Return the [X, Y] coordinate for the center point of the cell that contains the specified text.  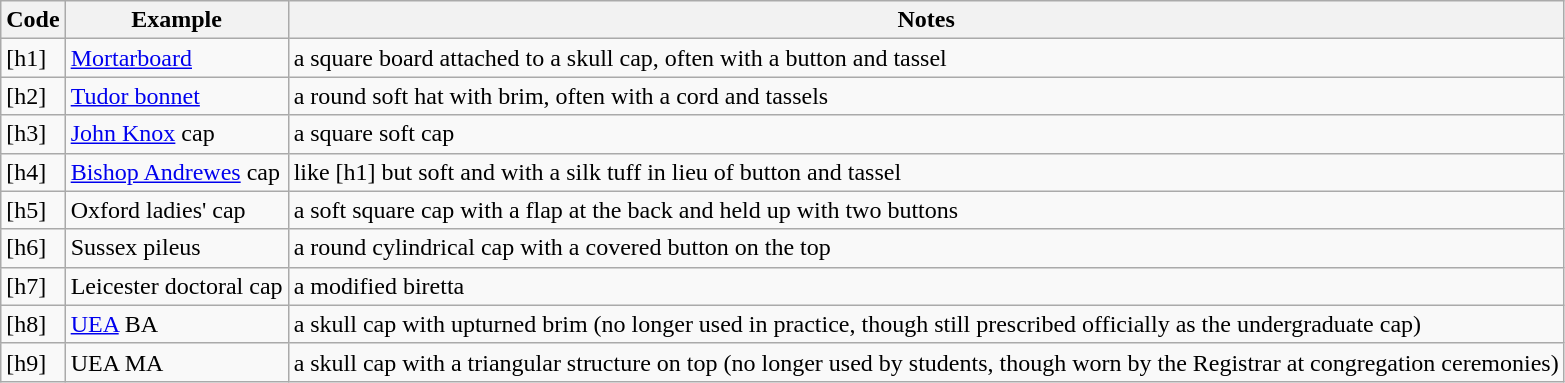
[h5] [33, 210]
Tudor bonnet [176, 96]
Oxford ladies' cap [176, 210]
a skull cap with upturned brim (no longer used in practice, though still prescribed officially as the undergraduate cap) [926, 324]
[h9] [33, 362]
a modified biretta [926, 286]
a round soft hat with brim, often with a cord and tassels [926, 96]
a round cylindrical cap with a covered button on the top [926, 248]
[h4] [33, 172]
[h8] [33, 324]
UEA MA [176, 362]
[h7] [33, 286]
like [h1] but soft and with a silk tuff in lieu of button and tassel [926, 172]
UEA BA [176, 324]
Bishop Andrewes cap [176, 172]
[h2] [33, 96]
Leicester doctoral cap [176, 286]
a square soft cap [926, 134]
a skull cap with a triangular structure on top (no longer used by students, though worn by the Registrar at congregation ceremonies) [926, 362]
John Knox cap [176, 134]
Sussex pileus [176, 248]
[h1] [33, 58]
Code [33, 20]
a square board attached to a skull cap, often with a button and tassel [926, 58]
a soft square cap with a flap at the back and held up with two buttons [926, 210]
Example [176, 20]
[h6] [33, 248]
Notes [926, 20]
Mortarboard [176, 58]
[h3] [33, 134]
